Return (X, Y) of the center of cell containing provided text 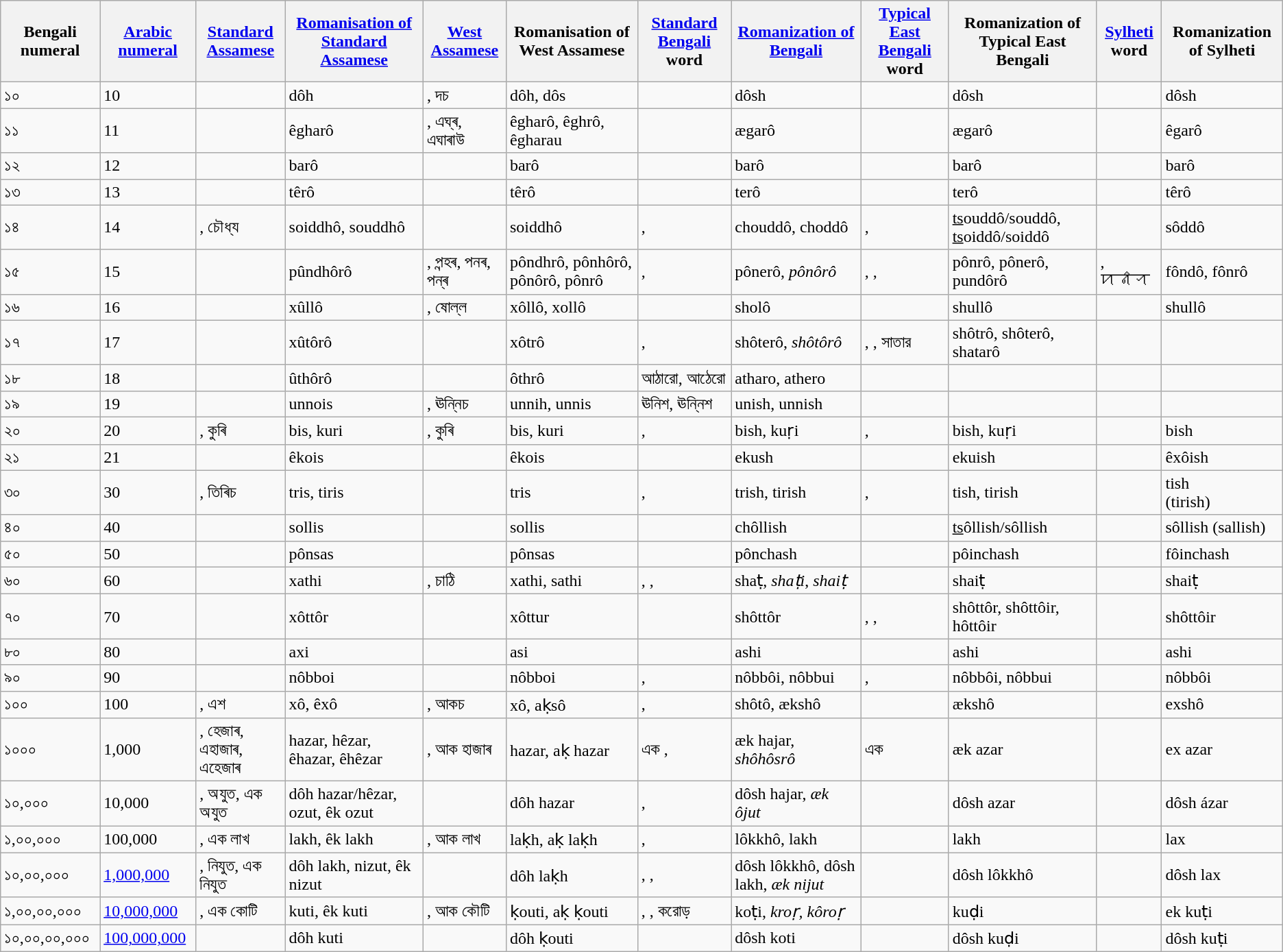
atharo, athero (796, 378)
xathi, sathi (572, 581)
Bengali numeral (51, 41)
nôbbôi (1222, 678)
sôllish (sallish) (1222, 528)
kuti, êk kuti (354, 911)
, ঊন্নিচ (465, 404)
18 (148, 378)
xô, aḳsô (572, 705)
shôttôr (796, 617)
১৯ (51, 404)
এক , (684, 750)
xathi (354, 581)
, , সাতার (905, 343)
pônerô, pônôrô (796, 271)
ḳouti, aḳ ḳouti (572, 911)
axi (354, 652)
80 (148, 652)
dôsh azar (1023, 803)
Romanization of Sylheti (1222, 41)
hazar, aḳ hazar (572, 750)
21 (148, 457)
1,000,000 (148, 875)
, আকচ (465, 705)
Romanization of Bengali (796, 41)
, এশ (241, 705)
dôsh lôkkhô (1023, 875)
shaṭ, shaṭi, shaiṭ (796, 581)
17 (148, 343)
19 (148, 404)
Romanisation of West Assamese (572, 41)
hazar, hêzar, êhazar, êhêzar (354, 750)
14 (148, 228)
bish (1222, 430)
20 (148, 430)
ækshô (1023, 705)
ekuish (1023, 457)
tish(tirish) (1222, 492)
unnih, unnis (572, 404)
১৫ (51, 271)
10 (148, 95)
১৭ (51, 343)
৪০ (51, 528)
koṭi, kroṛ, kôroṛ (796, 911)
, এঘ্ৰ, এঘাৰাউ (465, 130)
২১ (51, 457)
pônrô, pônerô, pundôrô (1023, 271)
40 (148, 528)
1,000 (148, 750)
shôttôir (1222, 617)
fôinchash (1222, 554)
dôsh lôkkhô, dôsh lakh, æk nijut (796, 875)
১০০ (51, 705)
xôtrô (572, 343)
, চাঠি (465, 581)
soiddhô (572, 228)
shôterô, shôtôrô (796, 343)
ঊনিশ, ঊন্নিশ (684, 404)
lax (1222, 840)
60 (148, 581)
৯০ (51, 678)
êgharô (354, 130)
, চৌধ্য (241, 228)
ûthôrô (354, 378)
, দচ (465, 95)
shôtô, ækshô (796, 705)
১০০০ (51, 750)
12 (148, 166)
13 (148, 192)
dôsh koti (796, 938)
trish, tirish (796, 492)
, হেজাৰ, এহাজাৰ, এহেজাৰ (241, 750)
asi (572, 652)
২০ (51, 430)
, আক লাখ (465, 840)
, এক লাখ (241, 840)
১,০০,০০০ (51, 840)
æk hajar, shôhôsrô (796, 750)
shôttôr, shôttôir, hôttôir (1023, 617)
৩০ (51, 492)
আঠারো, আঠেরো (684, 378)
Arabic numeral (148, 41)
chôllish (796, 528)
tris (572, 492)
Sylheti word (1129, 41)
chouddô, choddô (796, 228)
Standard Assamese (241, 41)
১২ (51, 166)
১,০০,০০,০০০ (51, 911)
êxôish (1222, 457)
kuḍi (1023, 911)
, ষোল্ল (465, 307)
xô, êxô (354, 705)
dôsh kuṭi (1222, 938)
laḳh, aḳ laḳh (572, 840)
sôddô (1222, 228)
lakh, êk lakh (354, 840)
70 (148, 617)
dôh kuti (354, 938)
50 (148, 554)
১৮ (51, 378)
pôndhrô, pônhôrô, pônôrô, pônrô (572, 271)
xôttur (572, 617)
pôinchash (1023, 554)
, আক কৌটি (465, 911)
dôsh ázar (1222, 803)
৬০ (51, 581)
ex azar (1222, 750)
, নিযুত, এক নিযুত (241, 875)
sholô (796, 307)
100 (148, 705)
, , করোড় (684, 911)
dôsh hajar, æk ôjut (796, 803)
, পন্হৰ, পনৰ, পন্ৰ (465, 271)
xôttôr (354, 617)
11 (148, 130)
êgharô, êghrô, êgharau (572, 130)
xûtôrô (354, 343)
fôndô, fônrô (1222, 271)
Standard Bengali word (684, 41)
90 (148, 678)
xûllô (354, 307)
১০,০০,০০০ (51, 875)
Typical East Bengali word (905, 41)
৮০ (51, 652)
West Assamese (465, 41)
১০ (51, 95)
১৩ (51, 192)
, ꠙꠘ꠆ꠞ (1129, 271)
xôllô, xollô (572, 307)
, অযুত, এক অযুত (241, 803)
dôsh lax (1222, 875)
100,000,000 (148, 938)
30 (148, 492)
10,000,000 (148, 911)
100,000 (148, 840)
৭০ (51, 617)
15 (148, 271)
exshô (1222, 705)
Romanisation of Standard Assamese (354, 41)
10,000 (148, 803)
dôh hazar/hêzar, ozut, êk ozut (354, 803)
pônchash (796, 554)
æk azar (1023, 750)
unnois (354, 404)
16 (148, 307)
tris, tiris (354, 492)
dôh hazar (572, 803)
lakh (1023, 840)
lôkkhô, lakh (796, 840)
ek kuṭi (1222, 911)
shôtrô, shôterô, shatarô (1023, 343)
ôthrô (572, 378)
tish, tirish (1023, 492)
tsouddô/souddô, tsoiddô/soiddô (1023, 228)
dôh ḳouti (572, 938)
dôh, dôs (572, 95)
ekush (796, 457)
tsôllish/sôllish (1023, 528)
১৪ (51, 228)
êgarô (1222, 130)
dôh lakh, nizut, êk nizut (354, 875)
soiddhô, souddhô (354, 228)
১৬ (51, 307)
৫০ (51, 554)
unish, unnish (796, 404)
Romanization of Typical East Bengali (1023, 41)
এক (905, 750)
, আক হাজাৰ (465, 750)
pûndhôrô (354, 271)
dôsh kuḍi (1023, 938)
dôh (354, 95)
, এক কোটি (241, 911)
১১ (51, 130)
, তিৰিচ (241, 492)
dôh laḳh (572, 875)
১০,০০০ (51, 803)
১০,০০,০০,০০০ (51, 938)
